Output the [x, y] coordinate of the center of the cell containing the given text.  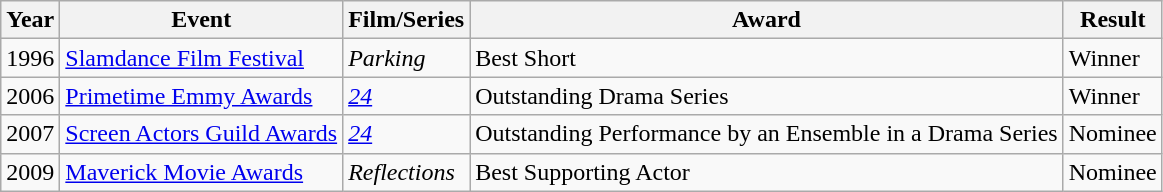
Result [1112, 20]
Film/Series [406, 20]
Year [30, 20]
Reflections [406, 172]
Screen Actors Guild Awards [202, 134]
Primetime Emmy Awards [202, 96]
2006 [30, 96]
Outstanding Drama Series [767, 96]
Award [767, 20]
Slamdance Film Festival [202, 58]
1996 [30, 58]
2007 [30, 134]
Best Supporting Actor [767, 172]
Outstanding Performance by an Ensemble in a Drama Series [767, 134]
Event [202, 20]
Parking [406, 58]
Maverick Movie Awards [202, 172]
Best Short [767, 58]
2009 [30, 172]
